Extract the [x, y] coordinate from the center of the cell holding the provided text.  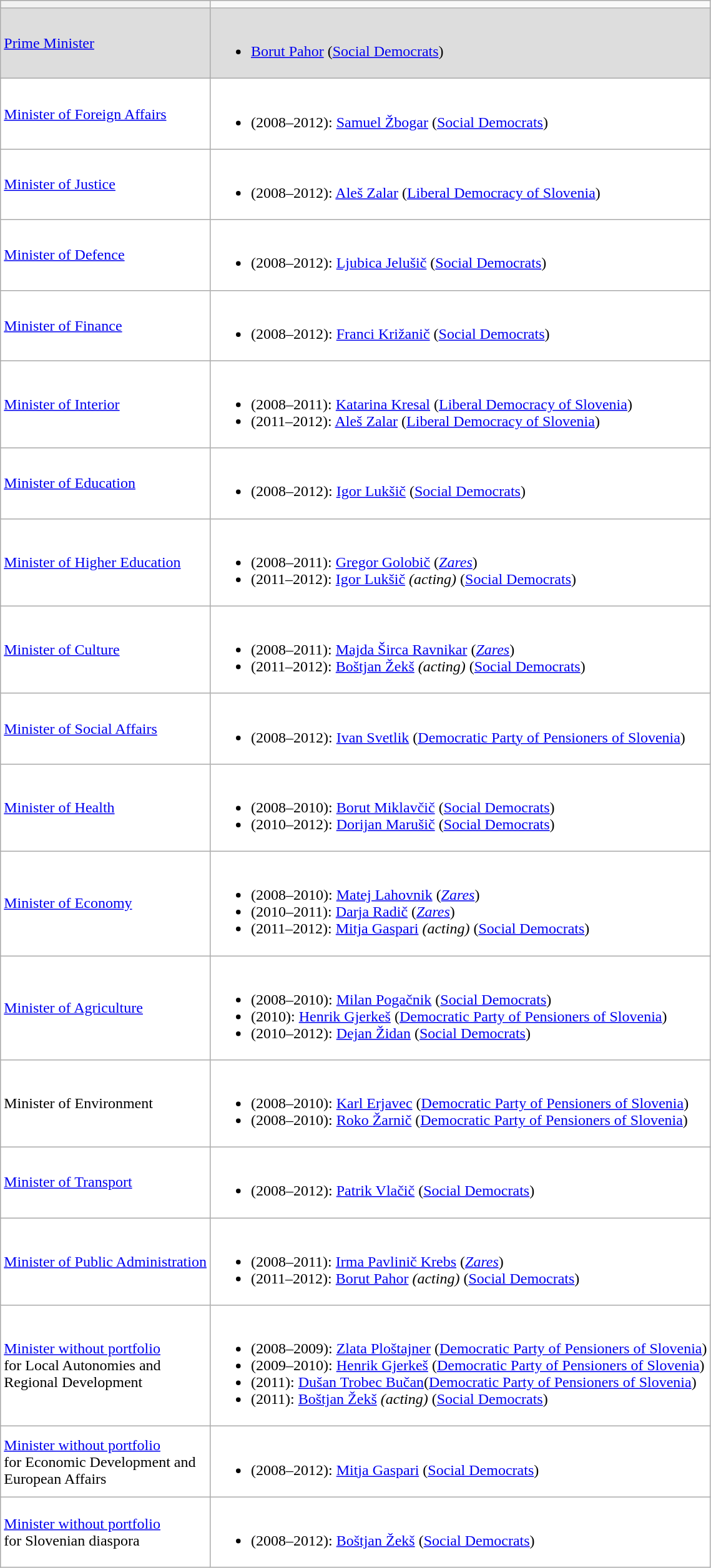
(2008–2012): Ljubica Jelušič (Social Democrats) [460, 255]
(2008–2010): Matej Lahovnik (Zares)(2010–2011): Darja Radič (Zares)(2011–2012): Mitja Gaspari (acting) (Social Democrats) [460, 903]
(2008–2011): Gregor Golobič (Zares)(2011–2012): Igor Lukšič (acting) (Social Democrats) [460, 562]
Minister of Culture [105, 650]
Minister of Economy [105, 903]
Minister of Foreign Affairs [105, 114]
Minister of Social Affairs [105, 729]
Minister of Agriculture [105, 1008]
Borut Pahor (Social Democrats) [460, 44]
Minister of Health [105, 807]
Minister without portfolio for Economic Development and European Affairs [105, 1461]
Minister without portfolio for Slovenian diaspora [105, 1532]
Minister of Transport [105, 1183]
(2008–2012): Aleš Zalar (Liberal Democracy of Slovenia) [460, 185]
Minister of Public Administration [105, 1262]
(2008–2012): Mitja Gaspari (Social Democrats) [460, 1461]
(2008–2012): Ivan Svetlik (Democratic Party of Pensioners of Slovenia) [460, 729]
Minister of Environment [105, 1104]
(2008–2012): Franci Križanič (Social Democrats) [460, 326]
(2008–2011): Majda Širca Ravnikar (Zares)(2011–2012): Boštjan Žekš (acting) (Social Democrats) [460, 650]
(2008–2010): Borut Miklavčič (Social Democrats)(2010–2012): Dorijan Marušič (Social Democrats) [460, 807]
Minister of Higher Education [105, 562]
Minister of Defence [105, 255]
(2008–2012): Igor Lukšič (Social Democrats) [460, 483]
Minister of Interior [105, 404]
(2008–2010): Karl Erjavec (Democratic Party of Pensioners of Slovenia)(2008–2010): Roko Žarnič (Democratic Party of Pensioners of Slovenia) [460, 1104]
Minister without portfolio for Local Autonomies and Regional Development [105, 1366]
(2008–2011): Irma Pavlinič Krebs (Zares)(2011–2012): Borut Pahor (acting) (Social Democrats) [460, 1262]
Prime Minister [105, 44]
Minister of Education [105, 483]
(2008–2012): Samuel Žbogar (Social Democrats) [460, 114]
(2008–2012): Patrik Vlačič (Social Democrats) [460, 1183]
Minister of Justice [105, 185]
(2008–2012): Boštjan Žekš (Social Democrats) [460, 1532]
Minister of Finance [105, 326]
(2008–2011): Katarina Kresal (Liberal Democracy of Slovenia)(2011–2012): Aleš Zalar (Liberal Democracy of Slovenia) [460, 404]
